Return [x, y] of the center of cell containing provided text 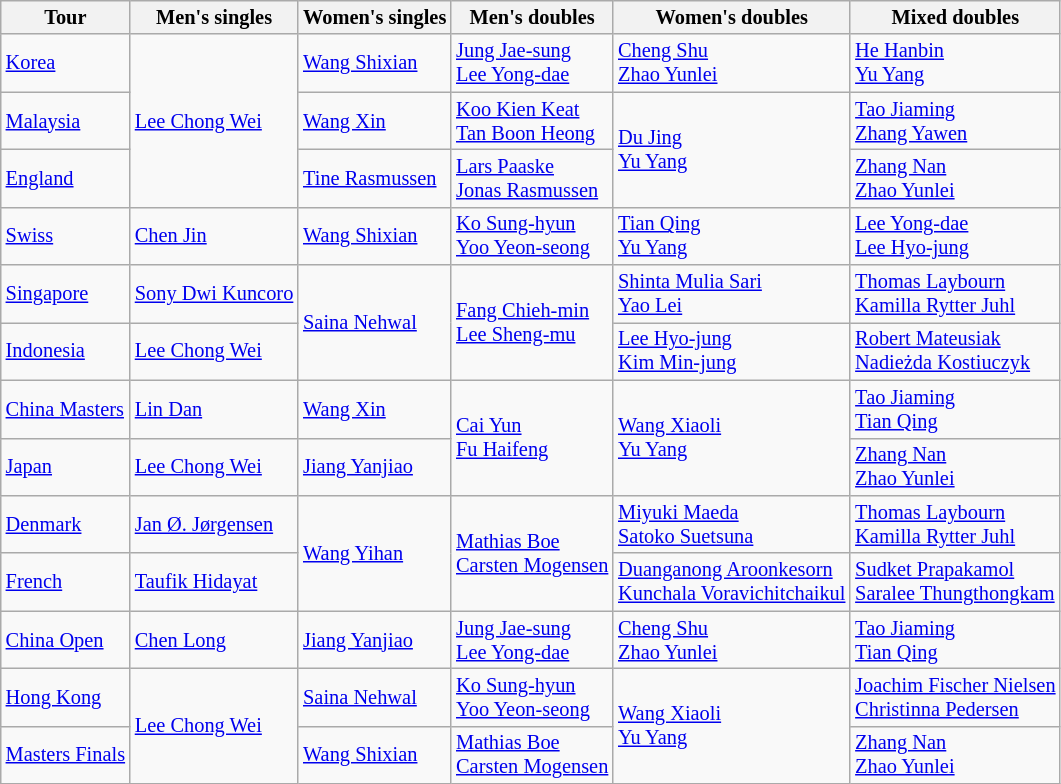
Hong Kong [66, 697]
Denmark [66, 524]
Duanganong Aroonkesorn Kunchala Voravichitchaikul [732, 582]
Jan Ø. Jørgensen [214, 524]
Miyuki Maeda Satoko Suetsuna [732, 524]
Sudket Prapakamol Saralee Thungthongkam [955, 582]
Tine Rasmussen [374, 178]
Sony Dwi Kuncoro [214, 294]
Chen Jin [214, 236]
Koo Kien Keat Tan Boon Heong [532, 121]
Men's singles [214, 17]
Mixed doubles [955, 17]
Malaysia [66, 121]
China Masters [66, 409]
Lee Hyo-jung Kim Min-jung [732, 351]
Korea [66, 63]
Wang Yihan [374, 552]
Lars Paaske Jonas Rasmussen [532, 178]
Lee Yong-dae Lee Hyo-jung [955, 236]
Singapore [66, 294]
Robert Mateusiak Nadieżda Kostiuczyk [955, 351]
Indonesia [66, 351]
Cai Yun Fu Haifeng [532, 438]
Fang Chieh-min Lee Sheng-mu [532, 322]
Tao Jiaming Zhang Yawen [955, 121]
He Hanbin Yu Yang [955, 63]
Men's doubles [532, 17]
Women's doubles [732, 17]
Masters Finals [66, 755]
Du Jing Yu Yang [732, 150]
Swiss [66, 236]
Japan [66, 467]
Chen Long [214, 640]
French [66, 582]
Taufik Hidayat [214, 582]
Tian Qing Yu Yang [732, 236]
England [66, 178]
Tour [66, 17]
Shinta Mulia Sari Yao Lei [732, 294]
Lin Dan [214, 409]
China Open [66, 640]
Joachim Fischer Nielsen Christinna Pedersen [955, 697]
Women's singles [374, 17]
